Detect which cell encompasses the target text, then output its [x, y] center coordinate. 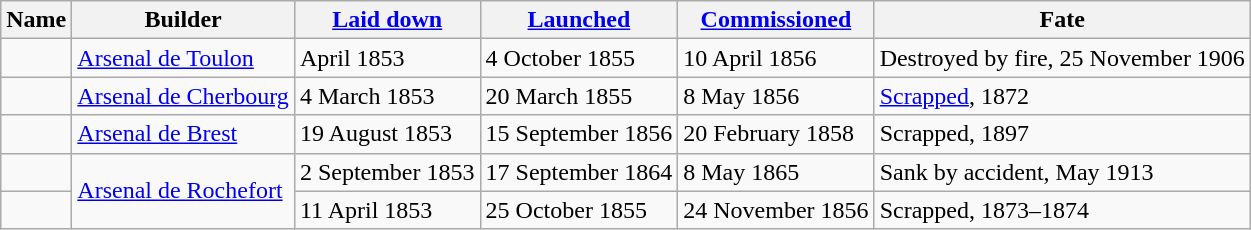
15 September 1856 [579, 134]
11 April 1853 [387, 210]
Arsenal de Cherbourg [184, 96]
4 October 1855 [579, 58]
Arsenal de Toulon [184, 58]
24 November 1856 [776, 210]
25 October 1855 [579, 210]
Destroyed by fire, 25 November 1906 [1062, 58]
Arsenal de Brest [184, 134]
Scrapped, 1897 [1062, 134]
20 March 1855 [579, 96]
20 February 1858 [776, 134]
Fate [1062, 20]
4 March 1853 [387, 96]
19 August 1853 [387, 134]
Scrapped, 1872 [1062, 96]
Launched [579, 20]
April 1853 [387, 58]
Arsenal de Rochefort [184, 191]
Scrapped, 1873–1874 [1062, 210]
Commissioned [776, 20]
2 September 1853 [387, 172]
Builder [184, 20]
Name [36, 20]
10 April 1856 [776, 58]
8 May 1865 [776, 172]
Laid down [387, 20]
Sank by accident, May 1913 [1062, 172]
17 September 1864 [579, 172]
8 May 1856 [776, 96]
